Scan for the cell matching the given text and deliver its [X, Y] coordinate at center. 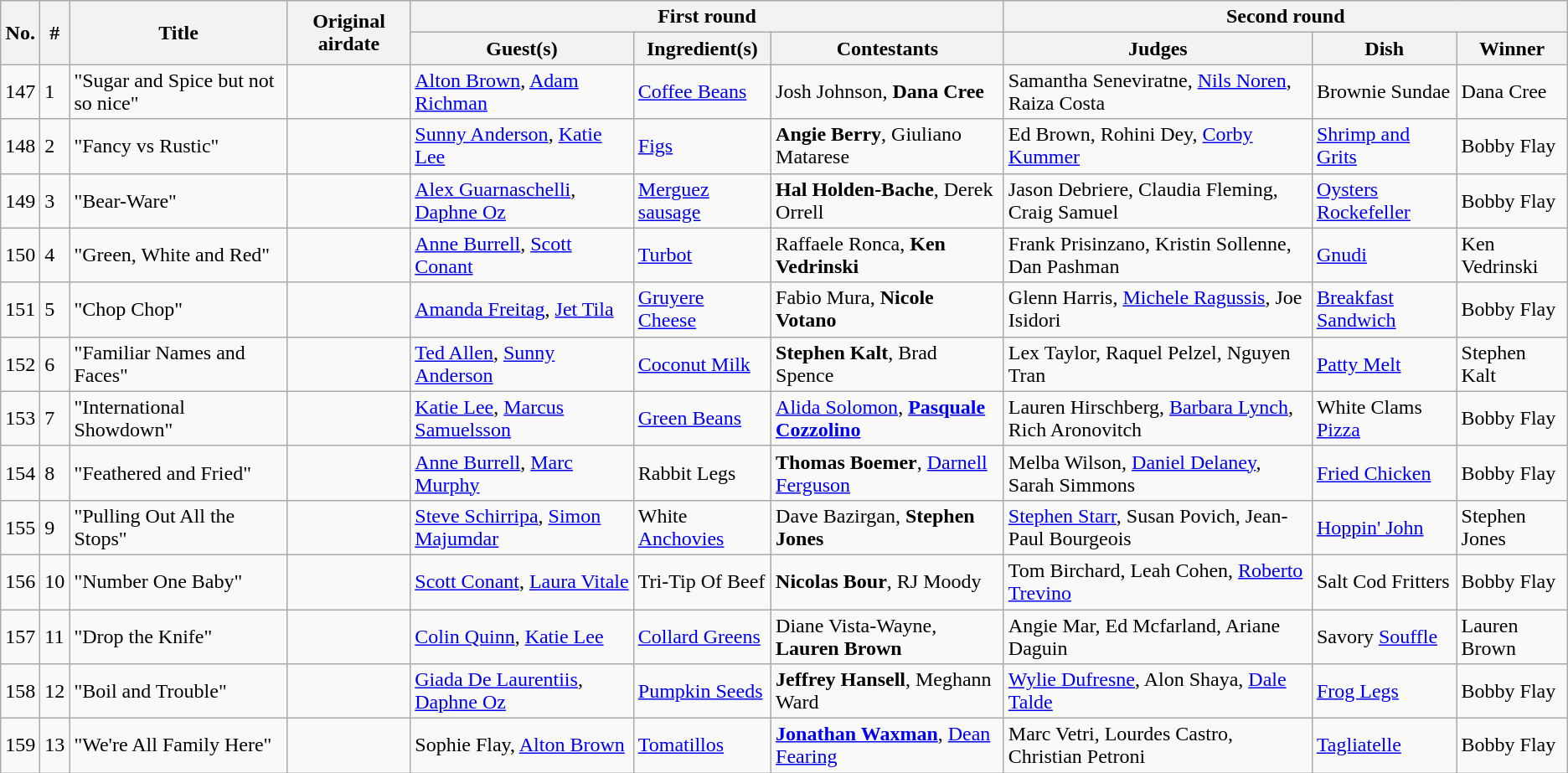
10 [55, 581]
Coconut Milk [702, 363]
Dish [1384, 49]
Ingredient(s) [702, 49]
4 [55, 255]
"Sugar and Spice but not so nice" [178, 92]
Pumpkin Seeds [702, 692]
"Drop the Knife" [178, 636]
# [55, 33]
Stephen Kalt, Brad Spence [888, 363]
Sophie Flay, Alton Brown [523, 745]
Samantha Seneviratne, Nils Noren, Raiza Costa [1158, 92]
Judges [1158, 49]
"We're All Family Here" [178, 745]
Shrimp and Grits [1384, 146]
Title [178, 33]
"Green, White and Red" [178, 255]
5 [55, 310]
Alida Solomon, Pasquale Cozzolino [888, 419]
Tri-Tip Of Beef [702, 581]
155 [20, 528]
Contestants [888, 49]
Rabbit Legs [702, 472]
Alton Brown, Adam Richman [523, 92]
154 [20, 472]
Anne Burrell, Marc Murphy [523, 472]
13 [55, 745]
Anne Burrell, Scott Conant [523, 255]
Patty Melt [1384, 363]
White Anchovies [702, 528]
Ted Allen, Sunny Anderson [523, 363]
Dana Cree [1512, 92]
151 [20, 310]
Amanda Freitag, Jet Tila [523, 310]
Katie Lee, Marcus Samuelsson [523, 419]
Nicolas Bour, RJ Moody [888, 581]
Figs [702, 146]
Steve Schirripa, Simon Majumdar [523, 528]
Marc Vetri, Lourdes Castro, Christian Petroni [1158, 745]
6 [55, 363]
Stephen Kalt [1512, 363]
Josh Johnson, Dana Cree [888, 92]
"Boil and Trouble" [178, 692]
Alex Guarnaschelli, Daphne Oz [523, 201]
Hal Holden-Bache, Derek Orrell [888, 201]
159 [20, 745]
"Familiar Names and Faces" [178, 363]
Ed Brown, Rohini Dey, Corby Kummer [1158, 146]
Jason Debriere, Claudia Fleming, Craig Samuel [1158, 201]
Lauren Brown [1512, 636]
Original airdate [348, 33]
Glenn Harris, Michele Ragussis, Joe Isidori [1158, 310]
Lex Taylor, Raquel Pelzel, Nguyen Tran [1158, 363]
Green Beans [702, 419]
Stephen Starr, Susan Povich, Jean-Paul Bourgeois [1158, 528]
Tagliatelle [1384, 745]
Angie Mar, Ed Mcfarland, Ariane Daguin [1158, 636]
Guest(s) [523, 49]
1 [55, 92]
Sunny Anderson, Katie Lee [523, 146]
Second round [1285, 17]
158 [20, 692]
Jeffrey Hansell, Meghann Ward [888, 692]
First round [707, 17]
No. [20, 33]
Coffee Beans [702, 92]
147 [20, 92]
2 [55, 146]
"Chop Chop" [178, 310]
Tom Birchard, Leah Cohen, Roberto Trevino [1158, 581]
Ken Vedrinski [1512, 255]
Dave Bazirgan, Stephen Jones [888, 528]
Collard Greens [702, 636]
148 [20, 146]
Scott Conant, Laura Vitale [523, 581]
"Bear-Ware" [178, 201]
Fried Chicken [1384, 472]
149 [20, 201]
White Clams Pizza [1384, 419]
"Feathered and Fried" [178, 472]
Fabio Mura, Nicole Votano [888, 310]
Oysters Rockefeller [1384, 201]
Brownie Sundae [1384, 92]
Gruyere Cheese [702, 310]
Melba Wilson, Daniel Delaney, Sarah Simmons [1158, 472]
Winner [1512, 49]
152 [20, 363]
Angie Berry, Giuliano Matarese [888, 146]
156 [20, 581]
"Fancy vs Rustic" [178, 146]
8 [55, 472]
Merguez sausage [702, 201]
Gnudi [1384, 255]
3 [55, 201]
Lauren Hirschberg, Barbara Lynch, Rich Aronovitch [1158, 419]
Colin Quinn, Katie Lee [523, 636]
Frog Legs [1384, 692]
Breakfast Sandwich [1384, 310]
Giada De Laurentiis, Daphne Oz [523, 692]
"International Showdown" [178, 419]
Frank Prisinzano, Kristin Sollenne, Dan Pashman [1158, 255]
Stephen Jones [1512, 528]
7 [55, 419]
9 [55, 528]
"Number One Baby" [178, 581]
11 [55, 636]
157 [20, 636]
Jonathan Waxman, Dean Fearing [888, 745]
Turbot [702, 255]
Raffaele Ronca, Ken Vedrinski [888, 255]
150 [20, 255]
Thomas Boemer, Darnell Ferguson [888, 472]
Salt Cod Fritters [1384, 581]
Tomatillos [702, 745]
Diane Vista-Wayne, Lauren Brown [888, 636]
Savory Souffle [1384, 636]
"Pulling Out All the Stops" [178, 528]
153 [20, 419]
Hoppin' John [1384, 528]
12 [55, 692]
Wylie Dufresne, Alon Shaya, Dale Talde [1158, 692]
